Determine the [X, Y] coordinate at the center of the cell enclosing the given text.  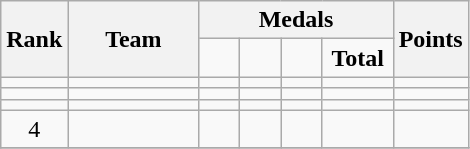
4 [34, 129]
Rank [34, 39]
Team [134, 39]
Total [358, 58]
Medals [296, 20]
Points [430, 39]
